Scan for the cell matching the given text and deliver its (X, Y) coordinate at center. 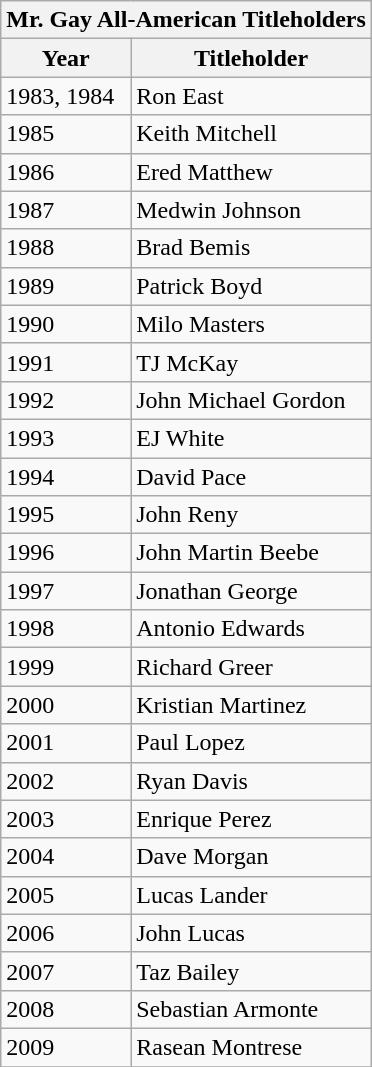
1992 (66, 400)
Kristian Martinez (252, 705)
Enrique Perez (252, 819)
1990 (66, 324)
Richard Greer (252, 667)
2000 (66, 705)
Taz Bailey (252, 971)
1995 (66, 515)
Mr. Gay All-American Titleholders (186, 20)
2007 (66, 971)
Paul Lopez (252, 743)
Ron East (252, 96)
2008 (66, 1009)
Lucas Lander (252, 895)
Titleholder (252, 58)
David Pace (252, 477)
2009 (66, 1047)
John Reny (252, 515)
1988 (66, 248)
1997 (66, 591)
1987 (66, 210)
John Lucas (252, 933)
1996 (66, 553)
Sebastian Armonte (252, 1009)
2005 (66, 895)
1998 (66, 629)
1986 (66, 172)
2002 (66, 781)
Patrick Boyd (252, 286)
Ryan Davis (252, 781)
Jonathan George (252, 591)
Antonio Edwards (252, 629)
2004 (66, 857)
Keith Mitchell (252, 134)
1985 (66, 134)
Brad Bemis (252, 248)
1999 (66, 667)
1994 (66, 477)
Medwin Johnson (252, 210)
John Martin Beebe (252, 553)
Rasean Montrese (252, 1047)
1989 (66, 286)
EJ White (252, 438)
Year (66, 58)
Dave Morgan (252, 857)
1983, 1984 (66, 96)
2006 (66, 933)
1993 (66, 438)
2003 (66, 819)
TJ McKay (252, 362)
Ered Matthew (252, 172)
Milo Masters (252, 324)
John Michael Gordon (252, 400)
2001 (66, 743)
1991 (66, 362)
